Output the [x, y] coordinate of the center of the cell containing the given text.  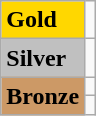
Silver [43, 58]
Gold [43, 20]
Bronze [43, 96]
